Detect which cell encompasses the target text, then output its (x, y) center coordinate. 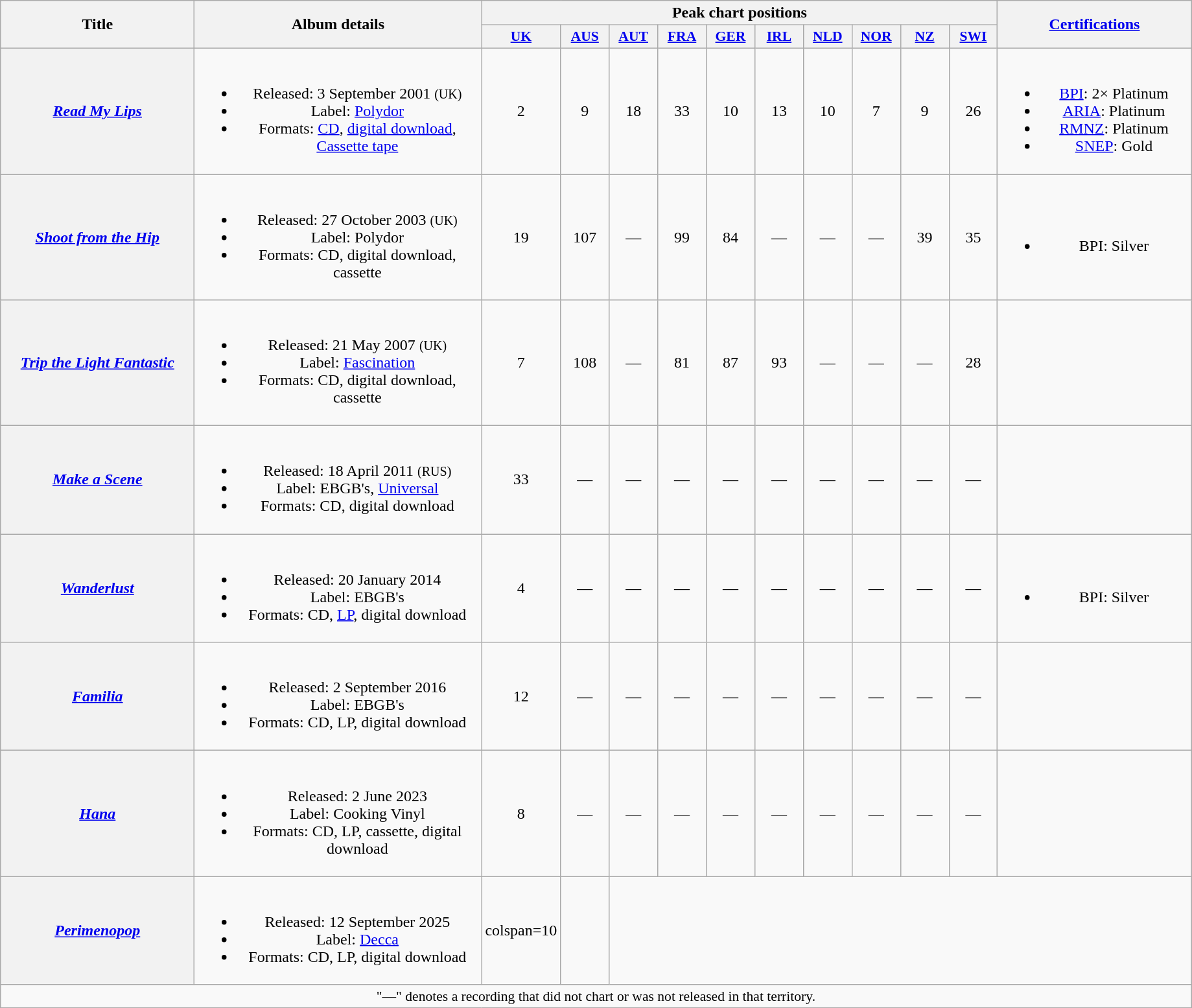
13 (779, 111)
4 (521, 589)
Make a Scene (97, 480)
colspan=10 (521, 931)
108 (585, 363)
NZ (924, 37)
Perimenopop (97, 931)
Wanderlust (97, 589)
NOR (876, 37)
Released: 21 May 2007 (UK)Label: FascinationFormats: CD, digital download, cassette (338, 363)
Trip the Light Fantastic (97, 363)
Released: 2 June 2023Label: Cooking VinylFormats: CD, LP, cassette, digital download (338, 814)
SWI (974, 37)
28 (974, 363)
Released: 12 September 2025Label: DeccaFormats: CD, LP, digital download (338, 931)
107 (585, 237)
12 (521, 696)
35 (974, 237)
Title (97, 25)
NLD (827, 37)
Familia (97, 696)
99 (682, 237)
Peak chart positions (740, 13)
IRL (779, 37)
Certifications (1094, 25)
Album details (338, 25)
Released: 18 April 2011 (RUS)Label: EBGB's, UniversalFormats: CD, digital download (338, 480)
AUS (585, 37)
8 (521, 814)
93 (779, 363)
UK (521, 37)
18 (634, 111)
84 (731, 237)
"—" denotes a recording that did not chart or was not released in that territory. (596, 996)
FRA (682, 37)
19 (521, 237)
81 (682, 363)
Shoot from the Hip (97, 237)
39 (924, 237)
AUT (634, 37)
Released: 2 September 2016Label: EBGB'sFormats: CD, LP, digital download (338, 696)
87 (731, 363)
Released: 3 September 2001 (UK)Label: PolydorFormats: CD, digital download, Cassette tape (338, 111)
GER (731, 37)
Released: 27 October 2003 (UK)Label: PolydorFormats: CD, digital download, cassette (338, 237)
BPI: 2× PlatinumARIA: PlatinumRMNZ: PlatinumSNEP: Gold (1094, 111)
26 (974, 111)
Hana (97, 814)
2 (521, 111)
Released: 20 January 2014Label: EBGB'sFormats: CD, LP, digital download (338, 589)
Read My Lips (97, 111)
